Locate the cell with the specified text and output its (x, y) center coordinate. 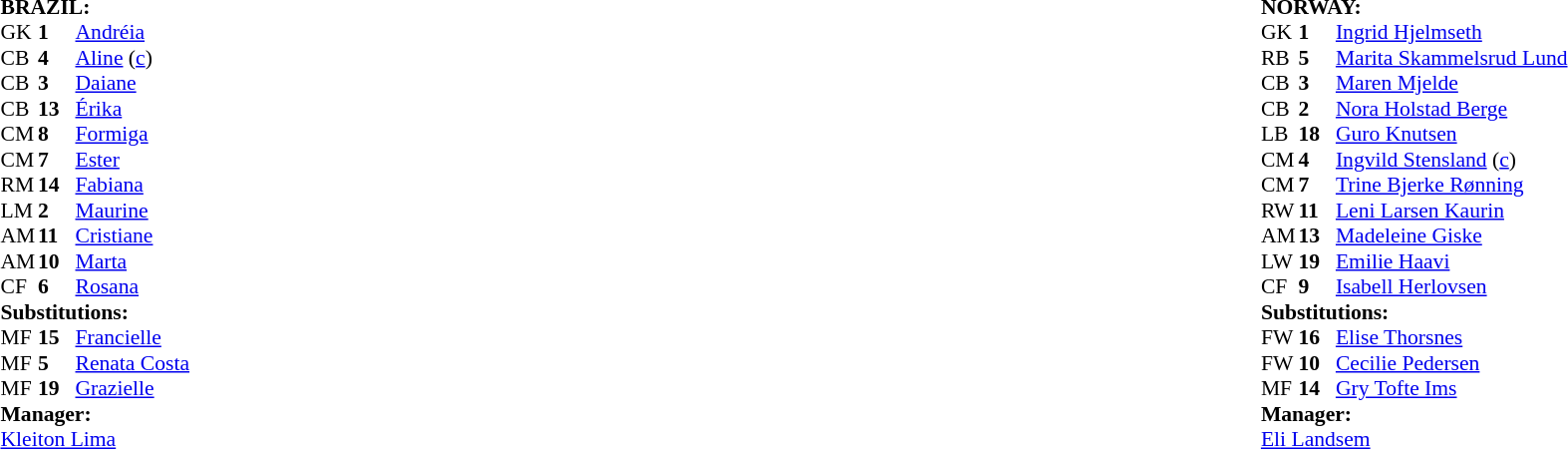
Maren Mjelde (1451, 83)
Madeleine Giske (1451, 236)
Emilie Haavi (1451, 261)
Marta (134, 261)
Andréia (134, 33)
Rosana (134, 286)
Grazielle (134, 388)
8 (57, 135)
RM (19, 185)
Nora Holstad Berge (1451, 109)
Elise Thorsnes (1451, 338)
Ingvild Stensland (c) (1451, 160)
9 (1317, 286)
Maurine (134, 211)
LW (1280, 261)
16 (1317, 338)
Aline (c) (134, 58)
LB (1280, 135)
Guro Knutsen (1451, 135)
Érika (134, 109)
18 (1317, 135)
Ester (134, 160)
RW (1280, 211)
Leni Larsen Kaurin (1451, 211)
Fabiana (134, 185)
Daiane (134, 83)
Francielle (134, 338)
Trine Bjerke Rønning (1451, 185)
Gry Tofte Ims (1451, 388)
RB (1280, 58)
Cecilie Pedersen (1451, 363)
6 (57, 286)
Renata Costa (134, 363)
15 (57, 338)
Cristiane (134, 236)
Formiga (134, 135)
Ingrid Hjelmseth (1451, 33)
Marita Skammelsrud Lund (1451, 58)
Isabell Herlovsen (1451, 286)
LM (19, 211)
